Return the (x, y) coordinate for the center point of the cell that contains the specified text.  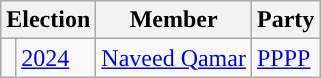
2024 (56, 58)
Party (285, 20)
PPPP (285, 58)
Election (48, 20)
Member (174, 20)
Naveed Qamar (174, 58)
